Return the [X, Y] coordinate for the center point of the cell that contains the specified text.  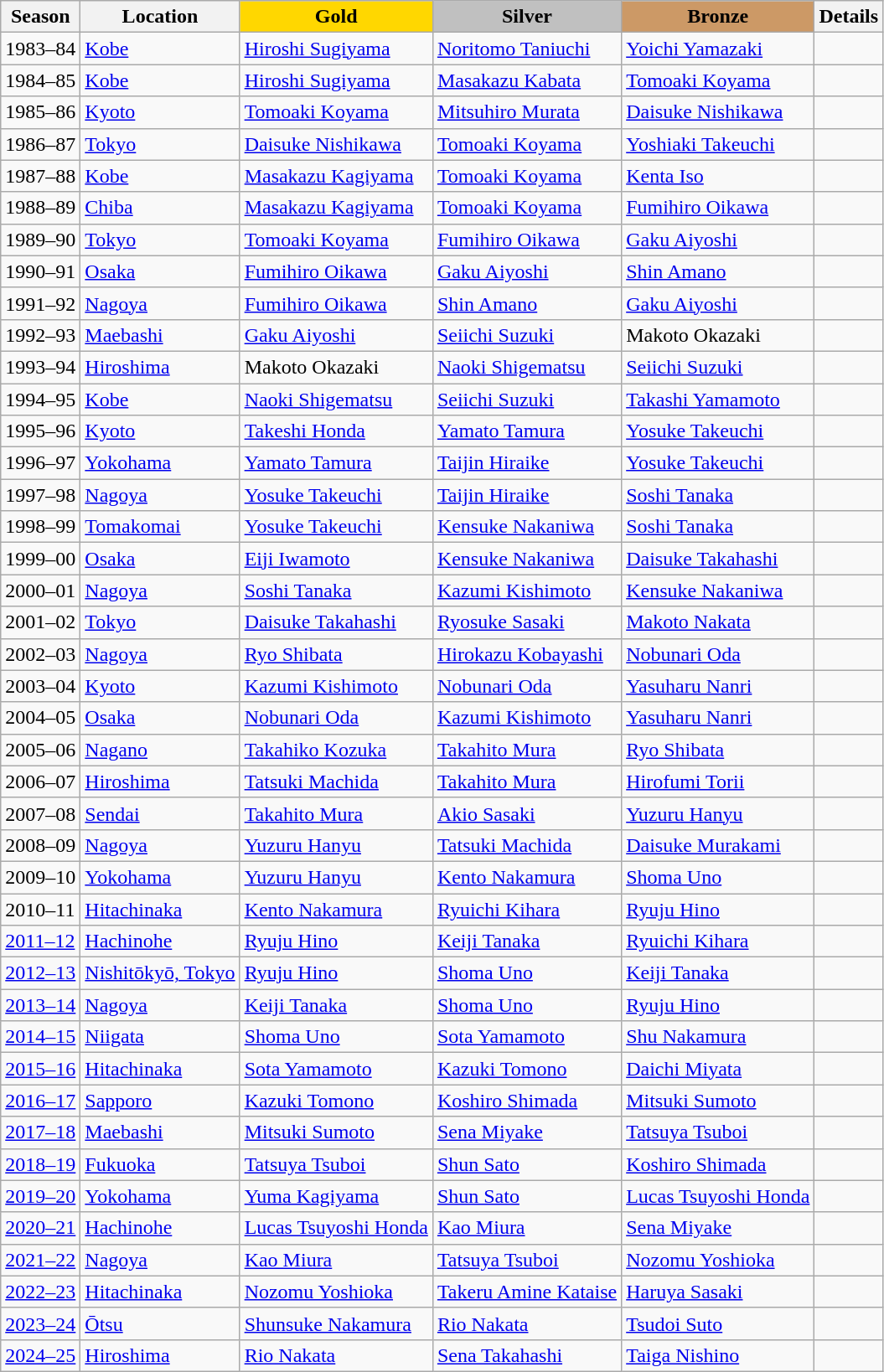
1985–86 [40, 112]
1993–94 [40, 367]
1998–99 [40, 527]
2014–15 [40, 1037]
2017–18 [40, 1132]
Kenta Iso [718, 176]
Tsudoi Suto [718, 1323]
Ōtsu [160, 1323]
2010–11 [40, 909]
2018–19 [40, 1164]
Mitsuhiro Murata [526, 112]
Chiba [160, 208]
2002–03 [40, 654]
2013–14 [40, 1005]
2007–08 [40, 813]
2022–23 [40, 1292]
Makoto Nakata [718, 622]
Silver [526, 17]
Sena Takahashi [526, 1355]
Nagano [160, 750]
Hirokazu Kobayashi [526, 654]
2024–25 [40, 1355]
Noritomo Taniuchi [526, 49]
Gold [336, 17]
2023–24 [40, 1323]
1994–95 [40, 400]
Details [849, 17]
Season [40, 17]
Shunsuke Nakamura [336, 1323]
Bronze [718, 17]
2000–01 [40, 591]
Yoichi Yamazaki [718, 49]
2008–09 [40, 845]
Daichi Miyata [718, 1069]
2009–10 [40, 877]
2005–06 [40, 750]
Tomakomai [160, 527]
Haruya Sasaki [718, 1292]
Akio Sasaki [526, 813]
Taiga Nishino [718, 1355]
2021–22 [40, 1260]
Takeru Amine Kataise [526, 1292]
Niigata [160, 1037]
2020–21 [40, 1228]
Masakazu Kabata [526, 80]
Takahiko Kozuka [336, 750]
1997–98 [40, 495]
2019–20 [40, 1196]
1983–84 [40, 49]
1989–90 [40, 240]
1984–85 [40, 80]
Hirofumi Torii [718, 781]
Yuma Kagiyama [336, 1196]
1986–87 [40, 144]
Eiji Iwamoto [336, 559]
Shu Nakamura [718, 1037]
1995–96 [40, 431]
Yoshiaki Takeuchi [718, 144]
Sendai [160, 813]
2003–04 [40, 686]
Takeshi Honda [336, 431]
2015–16 [40, 1069]
2012–13 [40, 973]
2004–05 [40, 718]
2011–12 [40, 941]
Takashi Yamamoto [718, 400]
1991–92 [40, 303]
1999–00 [40, 559]
1992–93 [40, 335]
Daisuke Murakami [718, 845]
Location [160, 17]
2006–07 [40, 781]
Ryosuke Sasaki [526, 622]
1996–97 [40, 463]
1987–88 [40, 176]
Nishitōkyō, Tokyo [160, 973]
1990–91 [40, 271]
Fukuoka [160, 1164]
2016–17 [40, 1101]
Sapporo [160, 1101]
2001–02 [40, 622]
1988–89 [40, 208]
